Locate the cell with the specified text and output its (X, Y) center coordinate. 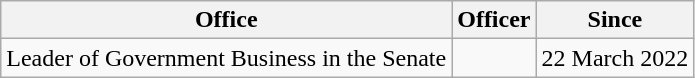
Leader of Government Business in the Senate (226, 58)
Office (226, 20)
Since (615, 20)
Officer (494, 20)
22 March 2022 (615, 58)
